Return (X, Y) of the center of cell containing provided text 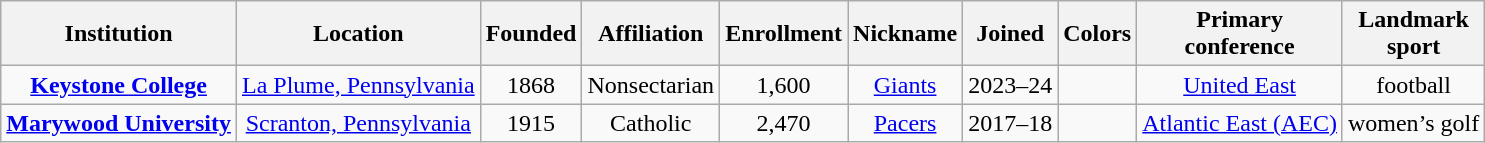
Affiliation (651, 34)
Location (358, 34)
Institution (119, 34)
Landmarksport (1413, 34)
2017–18 (1010, 123)
2023–24 (1010, 85)
Keystone College (119, 85)
Nonsectarian (651, 85)
1868 (531, 85)
Founded (531, 34)
Scranton, Pennsylvania (358, 123)
2,470 (784, 123)
1,600 (784, 85)
football (1413, 85)
Colors (1098, 34)
La Plume, Pennsylvania (358, 85)
United East (1240, 85)
Marywood University (119, 123)
Giants (906, 85)
Joined (1010, 34)
Pacers (906, 123)
Primaryconference (1240, 34)
Nickname (906, 34)
Catholic (651, 123)
1915 (531, 123)
Enrollment (784, 34)
women’s golf (1413, 123)
Atlantic East (AEC) (1240, 123)
